Return the (X, Y) coordinate for the center point of the cell that contains the specified text.  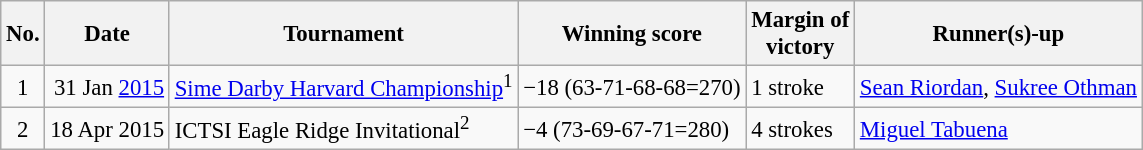
1 (23, 87)
Runner(s)-up (999, 34)
Tournament (343, 34)
Sean Riordan, Sukree Othman (999, 87)
−18 (63-71-68-68=270) (632, 87)
Miguel Tabuena (999, 129)
Winning score (632, 34)
1 stroke (800, 87)
ICTSI Eagle Ridge Invitational2 (343, 129)
4 strokes (800, 129)
Date (107, 34)
−4 (73-69-67-71=280) (632, 129)
Margin ofvictory (800, 34)
2 (23, 129)
Sime Darby Harvard Championship1 (343, 87)
18 Apr 2015 (107, 129)
No. (23, 34)
31 Jan 2015 (107, 87)
